Locate the cell with the specified text and output its [X, Y] center coordinate. 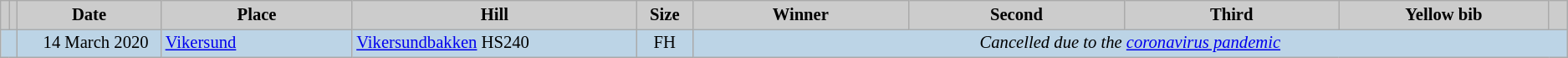
Cancelled due to the coronavirus pandemic [1131, 43]
FH [665, 43]
Second [1017, 14]
Winner [801, 14]
Size [665, 14]
14 March 2020 [89, 43]
Vikersund [258, 43]
Date [89, 14]
Place [258, 14]
Hill [494, 14]
Yellow bib [1443, 14]
Vikersundbakken HS240 [494, 43]
Third [1232, 14]
